Capture the cell that displays the provided text and extract its [x, y] central coordinate. 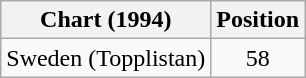
58 [258, 58]
Position [258, 20]
Sweden (Topplistan) [106, 58]
Chart (1994) [106, 20]
